Provide the (x, y) coordinate of the cell's center where the given text is located.  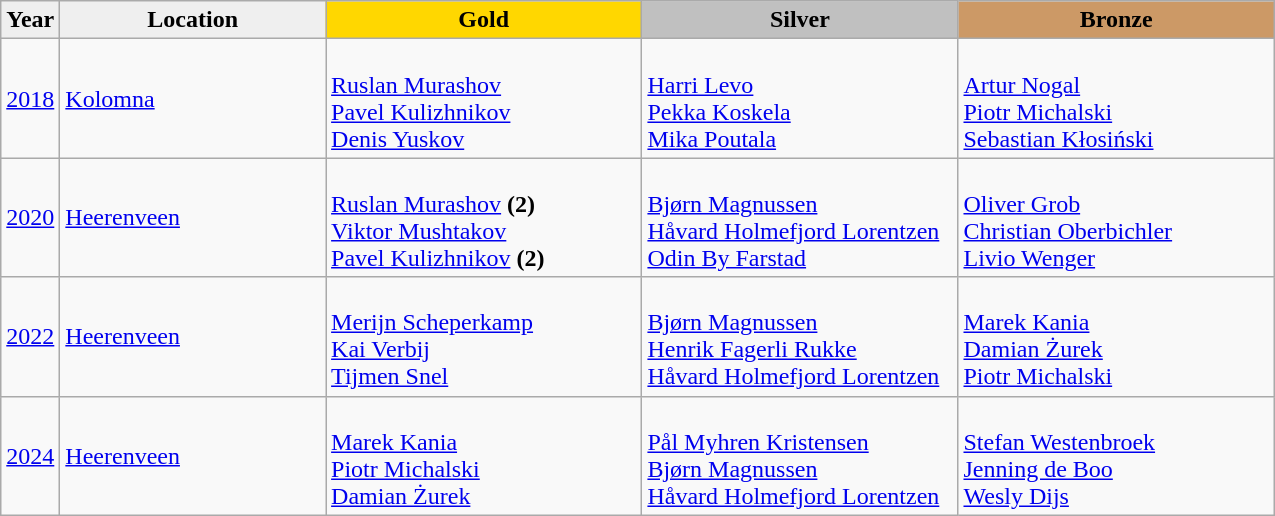
Kolomna (193, 98)
2024 (30, 456)
2018 (30, 98)
Marek KaniaDamian ŻurekPiotr Michalski (1116, 336)
2022 (30, 336)
Year (30, 20)
Bronze (1116, 20)
Pål Myhren KristensenBjørn MagnussenHåvard Holmefjord Lorentzen (800, 456)
Bjørn MagnussenHåvard Holmefjord LorentzenOdin By Farstad (800, 218)
Silver (800, 20)
Bjørn MagnussenHenrik Fagerli RukkeHåvard Holmefjord Lorentzen (800, 336)
Marek KaniaPiotr MichalskiDamian Żurek (484, 456)
Merijn ScheperkampKai VerbijTijmen Snel (484, 336)
Gold (484, 20)
Oliver GrobChristian OberbichlerLivio Wenger (1116, 218)
Artur NogalPiotr MichalskiSebastian Kłosiński (1116, 98)
Stefan WestenbroekJenning de BooWesly Dijs (1116, 456)
2020 (30, 218)
Ruslan Murashov (2)Viktor MushtakovPavel Kulizhnikov (2) (484, 218)
Ruslan MurashovPavel KulizhnikovDenis Yuskov (484, 98)
Harri LevoPekka KoskelaMika Poutala (800, 98)
Location (193, 20)
